Detect which cell encompasses the target text, then output its [X, Y] center coordinate. 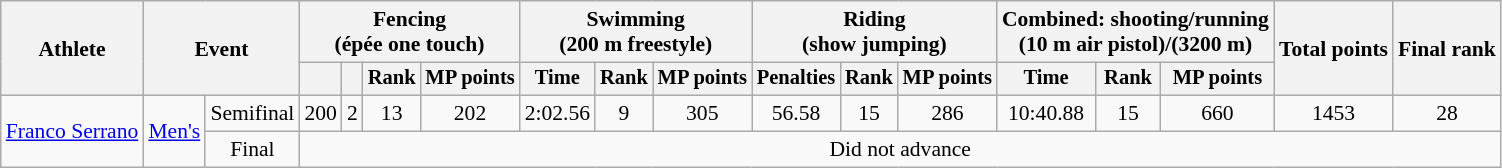
2 [352, 114]
Men's [174, 132]
Franco Serrano [72, 132]
Event [221, 48]
Athlete [72, 48]
Penalties [796, 79]
28 [1447, 114]
Semifinal [252, 114]
Riding(show jumping) [874, 32]
200 [320, 114]
Final rank [1447, 48]
305 [702, 114]
56.58 [796, 114]
Fencing(épée one touch) [409, 32]
Final [252, 150]
10:40.88 [1046, 114]
1453 [1334, 114]
660 [1218, 114]
13 [392, 114]
Did not advance [900, 150]
Combined: shooting/running(10 m air pistol)/(3200 m) [1136, 32]
Total points [1334, 48]
2:02.56 [558, 114]
9 [624, 114]
202 [470, 114]
286 [948, 114]
Swimming(200 m freestyle) [636, 32]
